Return (X, Y) of the center of cell containing provided text 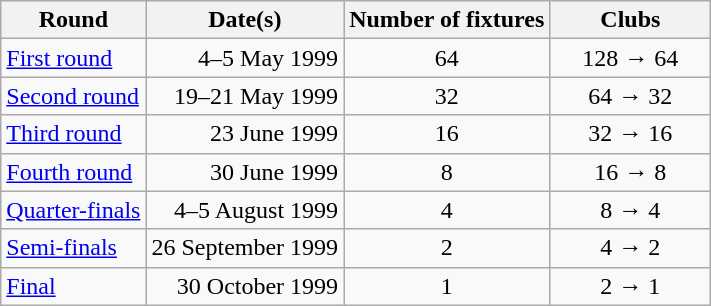
Round (74, 20)
64 (447, 58)
128 → 64 (630, 58)
2 → 1 (630, 286)
32 (447, 96)
Number of fixtures (447, 20)
4–5 May 1999 (245, 58)
Clubs (630, 20)
8 (447, 172)
Final (74, 286)
16 → 8 (630, 172)
64 → 32 (630, 96)
2 (447, 248)
Third round (74, 134)
Date(s) (245, 20)
30 June 1999 (245, 172)
4–5 August 1999 (245, 210)
16 (447, 134)
4 (447, 210)
8 → 4 (630, 210)
4 → 2 (630, 248)
19–21 May 1999 (245, 96)
Semi-finals (74, 248)
30 October 1999 (245, 286)
23 June 1999 (245, 134)
First round (74, 58)
Quarter-finals (74, 210)
26 September 1999 (245, 248)
Second round (74, 96)
1 (447, 286)
32 → 16 (630, 134)
Fourth round (74, 172)
